Scan for the cell matching the given text and deliver its (X, Y) coordinate at center. 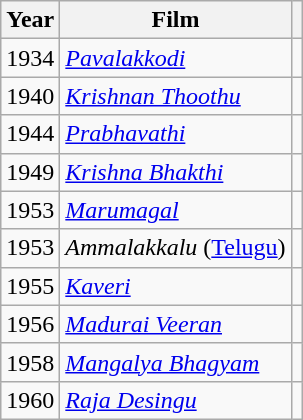
Mangalya Bhagyam (176, 362)
1960 (30, 400)
Ammalakkalu (Telugu) (176, 248)
1934 (30, 58)
Krishna Bhakthi (176, 172)
Pavalakkodi (176, 58)
Krishnan Thoothu (176, 96)
1949 (30, 172)
Prabhavathi (176, 134)
1944 (30, 134)
Raja Desingu (176, 400)
Kaveri (176, 286)
1940 (30, 96)
1955 (30, 286)
Marumagal (176, 210)
1958 (30, 362)
1956 (30, 324)
Madurai Veeran (176, 324)
Year (30, 20)
Film (176, 20)
